From the cell containing the given text, extract its center point as [X, Y] coordinate. 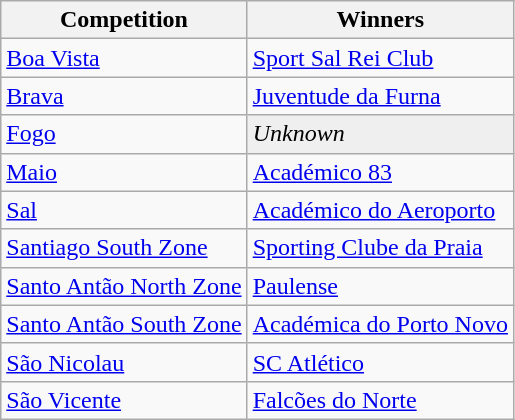
São Vicente [124, 400]
Académico do Aeroporto [380, 210]
Santo Antão South Zone [124, 324]
Competition [124, 20]
Boa Vista [124, 58]
Académico 83 [380, 172]
Sport Sal Rei Club [380, 58]
Maio [124, 172]
Winners [380, 20]
Santo Antão North Zone [124, 286]
Fogo [124, 134]
São Nicolau [124, 362]
Brava [124, 96]
Académica do Porto Novo [380, 324]
Falcões do Norte [380, 400]
Paulense [380, 286]
SC Atlético [380, 362]
Juventude da Furna [380, 96]
Unknown [380, 134]
Santiago South Zone [124, 248]
Sporting Clube da Praia [380, 248]
Sal [124, 210]
